Detect which cell encompasses the target text, then output its [x, y] center coordinate. 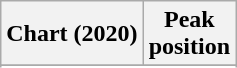
Peakposition [189, 34]
Chart (2020) [72, 34]
